Detect which cell encompasses the target text, then output its (X, Y) center coordinate. 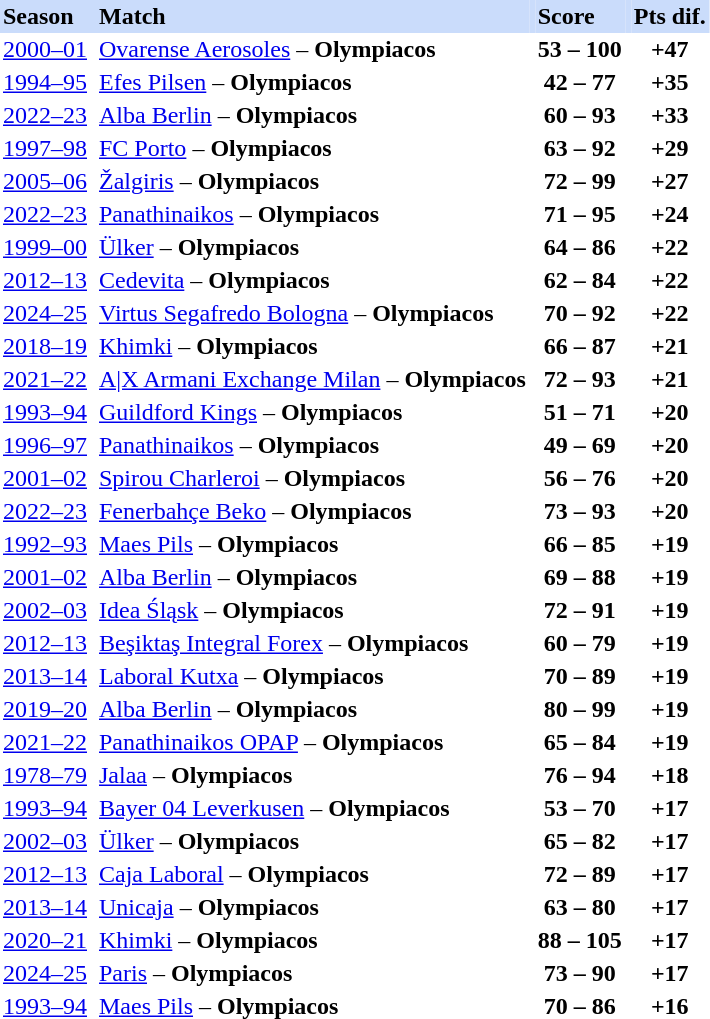
Virtus Segafredo Bologna – Olympiacos (312, 314)
Match (312, 16)
Idea Śląsk – Olympiacos (312, 610)
Maes Pils – Olympiacos (312, 544)
63 – 92 (580, 148)
2000–01 (45, 50)
1996–97 (45, 446)
+29 (670, 148)
Season (45, 16)
42 – 77 (580, 82)
70 – 92 (580, 314)
66 – 85 (580, 544)
Beşiktaş Integral Forex – Olympiacos (312, 644)
+18 (670, 776)
Pts dif. (670, 16)
Bayer 04 Leverkusen – Olympiacos (312, 808)
+33 (670, 116)
65 – 82 (580, 842)
+24 (670, 214)
1978–79 (45, 776)
Jalaa – Olympiacos (312, 776)
2019–20 (45, 710)
FC Porto – Olympiacos (312, 148)
Cedevita – Olympiacos (312, 280)
Spirou Charleroi – Olympiacos (312, 478)
1997–98 (45, 148)
72 – 93 (580, 380)
Efes Pilsen – Olympiacos (312, 82)
1992–93 (45, 544)
+35 (670, 82)
1999–00 (45, 248)
62 – 84 (580, 280)
56 – 76 (580, 478)
Paris – Olympiacos (312, 974)
Laboral Kutxa – Olympiacos (312, 676)
60 – 93 (580, 116)
69 – 88 (580, 578)
53 – 100 (580, 50)
Fenerbahçe Beko – Olympiacos (312, 512)
71 – 95 (580, 214)
51 – 71 (580, 412)
Score (580, 16)
53 – 70 (580, 808)
2005–06 (45, 182)
Žalgiris – Olympiacos (312, 182)
73 – 93 (580, 512)
Ovarense Aerosoles – Olympiacos (312, 50)
Panathinaikos OPAP – Olympiacos (312, 742)
72 – 99 (580, 182)
72 – 91 (580, 610)
66 – 87 (580, 346)
A|X Armani Exchange Milan – Olympiacos (312, 380)
80 – 99 (580, 710)
60 – 79 (580, 644)
49 – 69 (580, 446)
73 – 90 (580, 974)
+27 (670, 182)
70 – 89 (580, 676)
2020–21 (45, 940)
+47 (670, 50)
Unicaja – Olympiacos (312, 908)
2018–19 (45, 346)
Caja Laboral – Olympiacos (312, 874)
88 – 105 (580, 940)
1994–95 (45, 82)
64 – 86 (580, 248)
72 – 89 (580, 874)
76 – 94 (580, 776)
63 – 80 (580, 908)
Guildford Kings – Olympiacos (312, 412)
65 – 84 (580, 742)
